Extract the (x, y) coordinate from the center of the cell holding the provided text.  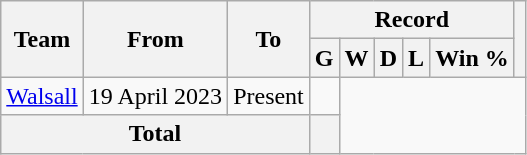
From (155, 39)
Total (156, 134)
D (388, 58)
Walsall (42, 96)
19 April 2023 (155, 96)
Win % (472, 58)
Record (412, 20)
L (416, 58)
G (324, 58)
W (356, 58)
To (269, 39)
Team (42, 39)
Present (269, 96)
